Determine the (x, y) coordinate at the center of the cell enclosing the given text.  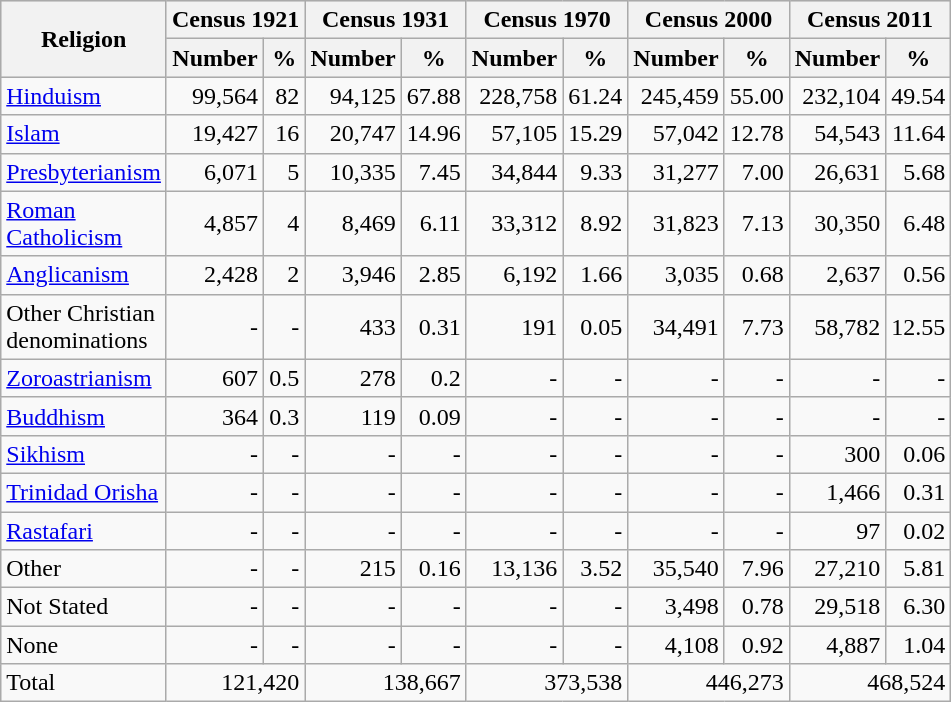
Other (84, 569)
34,491 (676, 326)
58,782 (837, 326)
11.64 (918, 134)
12.78 (756, 134)
7.45 (434, 172)
0.06 (918, 454)
31,823 (676, 224)
61.24 (596, 96)
Presbyterianism (84, 172)
49.54 (918, 96)
Buddhism (84, 416)
364 (214, 416)
94,125 (353, 96)
6.30 (918, 607)
2 (284, 275)
3.52 (596, 569)
9.33 (596, 172)
1.66 (596, 275)
Zoroastrianism (84, 378)
13,136 (514, 569)
5.81 (918, 569)
0.68 (756, 275)
0.2 (434, 378)
4,857 (214, 224)
None (84, 645)
7.13 (756, 224)
57,042 (676, 134)
15.29 (596, 134)
7.96 (756, 569)
54,543 (837, 134)
Other Christian denominations (84, 326)
300 (837, 454)
0.05 (596, 326)
8.92 (596, 224)
0.09 (434, 416)
67.88 (434, 96)
Total (84, 683)
5.68 (918, 172)
Sikhism (84, 454)
82 (284, 96)
232,104 (837, 96)
Not Stated (84, 607)
30,350 (837, 224)
20,747 (353, 134)
3,035 (676, 275)
Religion (84, 39)
Census 2000 (708, 20)
6.11 (434, 224)
33,312 (514, 224)
55.00 (756, 96)
607 (214, 378)
Hinduism (84, 96)
12.55 (918, 326)
97 (837, 531)
29,518 (837, 607)
Anglicanism (84, 275)
4 (284, 224)
278 (353, 378)
228,758 (514, 96)
14.96 (434, 134)
0.5 (284, 378)
Trinidad Orisha (84, 492)
4,887 (837, 645)
27,210 (837, 569)
0.56 (918, 275)
0.02 (918, 531)
433 (353, 326)
Census 1970 (546, 20)
99,564 (214, 96)
6,192 (514, 275)
0.78 (756, 607)
8,469 (353, 224)
Census 2011 (870, 20)
0.3 (284, 416)
3,946 (353, 275)
3,498 (676, 607)
138,667 (386, 683)
119 (353, 416)
19,427 (214, 134)
35,540 (676, 569)
10,335 (353, 172)
5 (284, 172)
373,538 (546, 683)
31,277 (676, 172)
Census 1931 (386, 20)
2,637 (837, 275)
121,420 (235, 683)
2.85 (434, 275)
Rastafari (84, 531)
6.48 (918, 224)
0.16 (434, 569)
468,524 (870, 683)
7.00 (756, 172)
191 (514, 326)
57,105 (514, 134)
Islam (84, 134)
1,466 (837, 492)
16 (284, 134)
34,844 (514, 172)
446,273 (708, 683)
245,459 (676, 96)
7.73 (756, 326)
215 (353, 569)
4,108 (676, 645)
2,428 (214, 275)
6,071 (214, 172)
Roman Catholicism (84, 224)
0.92 (756, 645)
26,631 (837, 172)
Census 1921 (235, 20)
1.04 (918, 645)
